Return [x, y] of the center of cell containing provided text 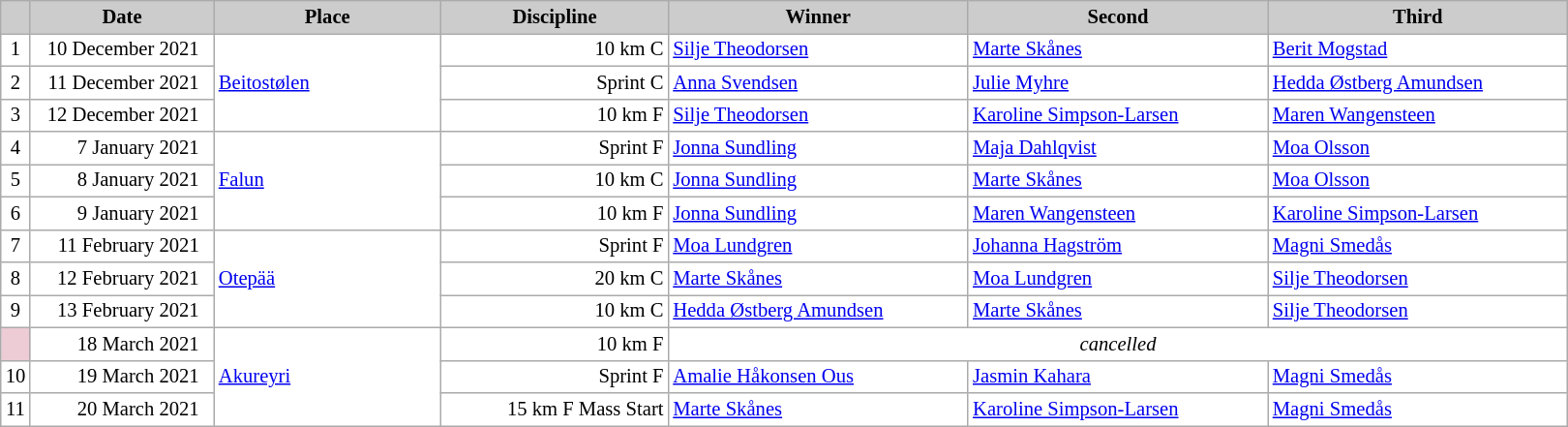
20 March 2021 [122, 410]
10 [15, 377]
Date [122, 16]
Beitostølen [327, 81]
Jasmin Kahara [1118, 377]
19 March 2021 [122, 377]
12 February 2021 [122, 278]
4 [15, 148]
Anna Svendsen [818, 82]
Maja Dahlqvist [1118, 148]
Sprint C [556, 82]
11 December 2021 [122, 82]
6 [15, 213]
Falun [327, 180]
Akureyri [327, 376]
12 December 2021 [122, 115]
13 February 2021 [122, 311]
9 [15, 311]
9 January 2021 [122, 213]
7 January 2021 [122, 148]
Discipline [556, 16]
Berit Mogstad [1418, 49]
11 [15, 410]
8 January 2021 [122, 180]
18 March 2021 [122, 344]
Winner [818, 16]
Third [1418, 16]
10 December 2021 [122, 49]
7 [15, 246]
Amalie Håkonsen Ous [818, 377]
Place [327, 16]
8 [15, 278]
Otepää [327, 279]
2 [15, 82]
11 February 2021 [122, 246]
1 [15, 49]
cancelled [1117, 344]
3 [15, 115]
20 km C [556, 278]
5 [15, 180]
Johanna Hagström [1118, 246]
15 km F Mass Start [556, 410]
Second [1118, 16]
Julie Myhre [1118, 82]
